Identify which cell holds the provided text, then report its (x, y) central coordinate. 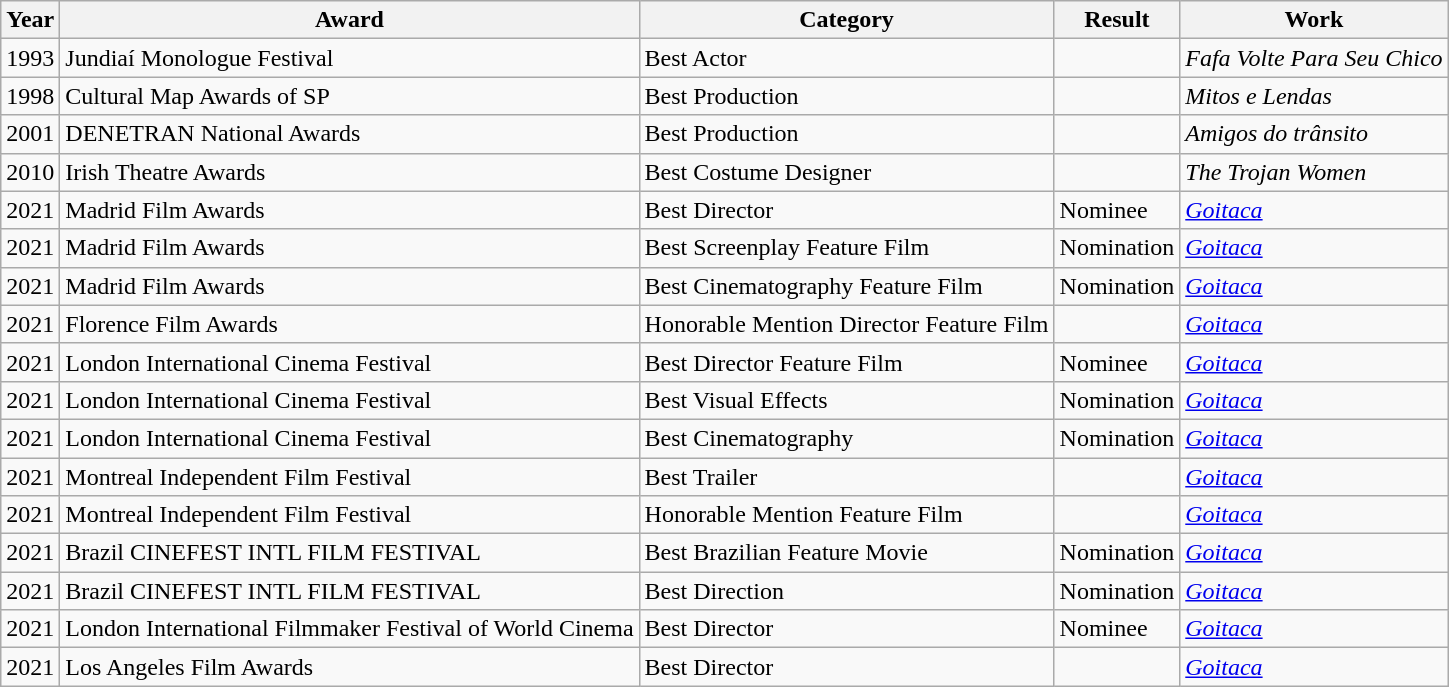
Best Costume Designer (846, 172)
Best Visual Effects (846, 400)
Mitos e Lendas (1314, 96)
Irish Theatre Awards (350, 172)
Cultural Map Awards of SP (350, 96)
Best Cinematography Feature Film (846, 286)
Jundiaí Monologue Festival (350, 58)
Best Brazilian Feature Movie (846, 553)
Fafa Volte Para Seu Chico (1314, 58)
2001 (30, 134)
Best Trailer (846, 477)
DENETRAN National Awards (350, 134)
1998 (30, 96)
Result (1117, 20)
Category (846, 20)
Honorable Mention Feature Film (846, 515)
Best Cinematography (846, 438)
Los Angeles Film Awards (350, 667)
1993 (30, 58)
The Trojan Women (1314, 172)
Best Screenplay Feature Film (846, 248)
Work (1314, 20)
Best Actor (846, 58)
Best Direction (846, 591)
2010 (30, 172)
Best Director Feature Film (846, 362)
Award (350, 20)
London International Filmmaker Festival of World Cinema (350, 629)
Florence Film Awards (350, 324)
Amigos do trânsito (1314, 134)
Honorable Mention Director Feature Film (846, 324)
Year (30, 20)
